Find where the given text appears and provide that cell's center as (X, Y) coordinate. 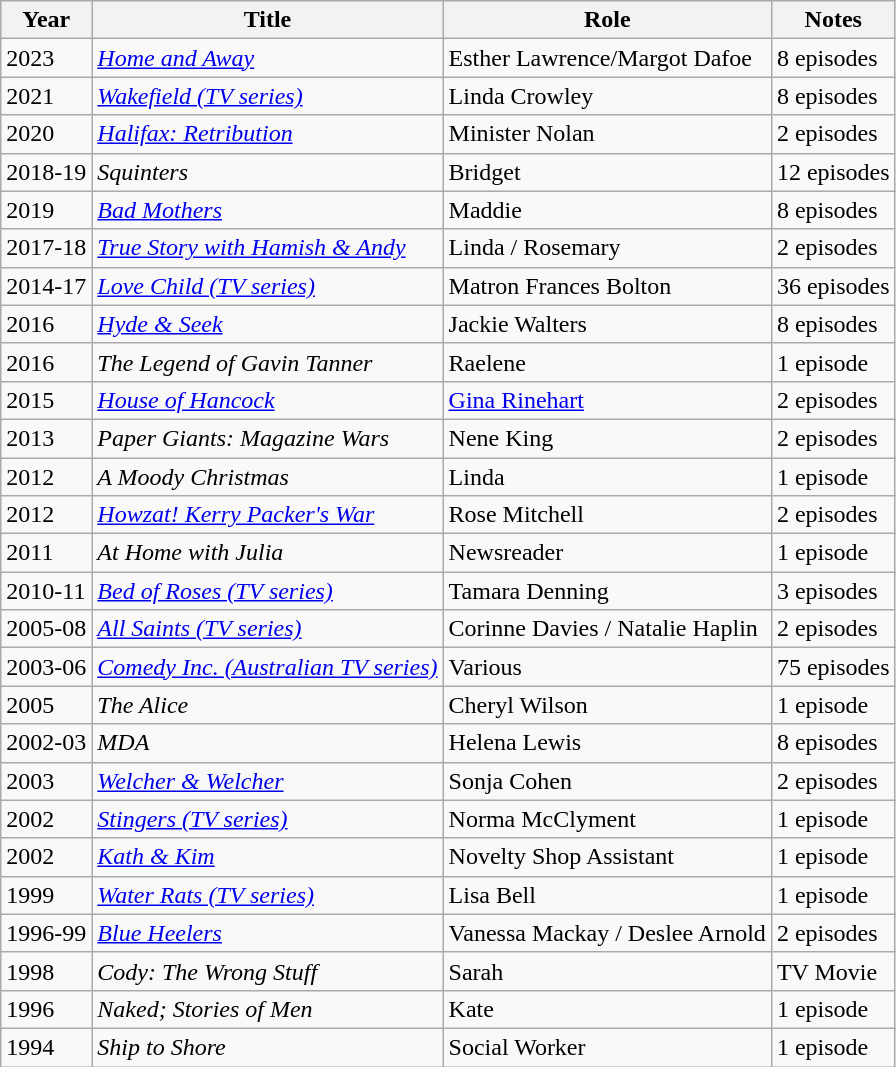
True Story with Hamish & Andy (268, 248)
Howzat! Kerry Packer's War (268, 515)
2018-19 (46, 172)
Matron Frances Bolton (607, 286)
3 episodes (833, 591)
Bridget (607, 172)
2002-03 (46, 743)
Maddie (607, 210)
Year (46, 20)
Helena Lewis (607, 743)
2017-18 (46, 248)
Jackie Walters (607, 324)
2010-11 (46, 591)
75 episodes (833, 667)
1999 (46, 895)
2021 (46, 96)
Bed of Roses (TV series) (268, 591)
Nene King (607, 438)
Kate (607, 1009)
Squinters (268, 172)
Lisa Bell (607, 895)
2003-06 (46, 667)
Paper Giants: Magazine Wars (268, 438)
1996 (46, 1009)
2011 (46, 553)
Halifax: Retribution (268, 134)
Comedy Inc. (Australian TV series) (268, 667)
Vanessa Mackay / Deslee Arnold (607, 933)
Kath & Kim (268, 857)
Hyde & Seek (268, 324)
Rose Mitchell (607, 515)
Home and Away (268, 58)
A Moody Christmas (268, 477)
2019 (46, 210)
2005-08 (46, 629)
36 episodes (833, 286)
Minister Nolan (607, 134)
Role (607, 20)
TV Movie (833, 971)
Tamara Denning (607, 591)
Cody: The Wrong Stuff (268, 971)
Welcher & Welcher (268, 781)
Notes (833, 20)
Title (268, 20)
1994 (46, 1047)
Cheryl Wilson (607, 705)
Social Worker (607, 1047)
At Home with Julia (268, 553)
Naked; Stories of Men (268, 1009)
2005 (46, 705)
2023 (46, 58)
2015 (46, 400)
Linda Crowley (607, 96)
The Legend of Gavin Tanner (268, 362)
All Saints (TV series) (268, 629)
2013 (46, 438)
2014-17 (46, 286)
Gina Rinehart (607, 400)
Linda / Rosemary (607, 248)
1998 (46, 971)
Wakefield (TV series) (268, 96)
2003 (46, 781)
Sarah (607, 971)
House of Hancock (268, 400)
Novelty Shop Assistant (607, 857)
Corinne Davies / Natalie Haplin (607, 629)
Various (607, 667)
2020 (46, 134)
Blue Heelers (268, 933)
Norma McClyment (607, 819)
Stingers (TV series) (268, 819)
Water Rats (TV series) (268, 895)
Linda (607, 477)
MDA (268, 743)
Bad Mothers (268, 210)
Raelene (607, 362)
Love Child (TV series) (268, 286)
Ship to Shore (268, 1047)
1996-99 (46, 933)
Newsreader (607, 553)
Sonja Cohen (607, 781)
Esther Lawrence/Margot Dafoe (607, 58)
12 episodes (833, 172)
The Alice (268, 705)
